Detect which cell encompasses the target text, then output its [X, Y] center coordinate. 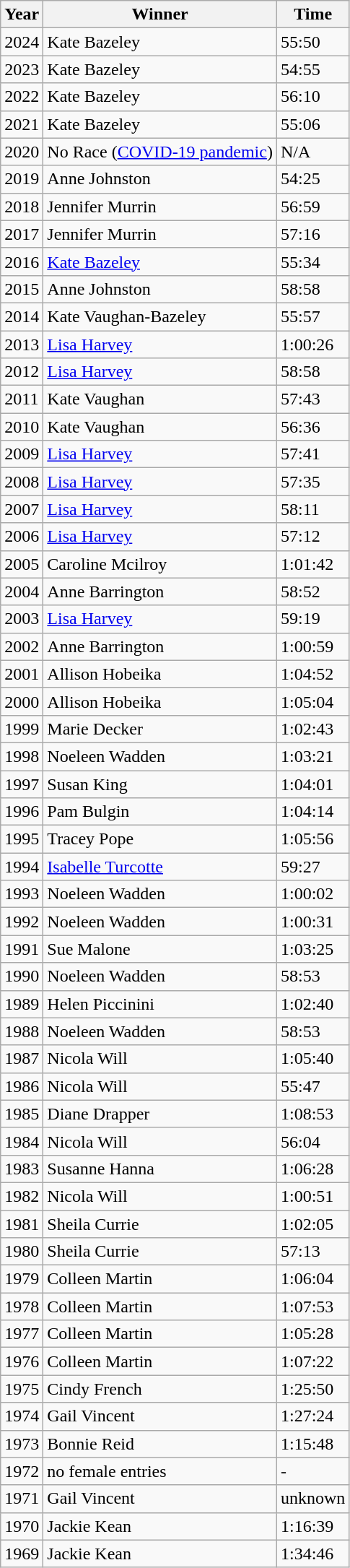
1:05:56 [312, 839]
1977 [22, 1334]
59:27 [312, 867]
1:08:53 [312, 1114]
1972 [22, 1471]
1998 [22, 756]
2010 [22, 427]
1974 [22, 1416]
55:06 [312, 124]
54:25 [312, 179]
2022 [22, 97]
54:55 [312, 69]
Tracey Pope [160, 839]
Diane Drapper [160, 1114]
2001 [22, 674]
1:05:28 [312, 1334]
1:06:04 [312, 1279]
1989 [22, 1004]
1997 [22, 784]
55:34 [312, 261]
1978 [22, 1307]
1988 [22, 1031]
55:47 [312, 1086]
1993 [22, 894]
1:34:46 [312, 1554]
55:57 [312, 316]
1:02:40 [312, 1004]
1976 [22, 1361]
1:05:04 [312, 701]
1:07:22 [312, 1361]
1:02:05 [312, 1224]
57:12 [312, 537]
2004 [22, 592]
Caroline Mcilroy [160, 564]
Susanne Hanna [160, 1169]
2019 [22, 179]
Isabelle Turcotte [160, 867]
2015 [22, 289]
2007 [22, 509]
1:06:28 [312, 1169]
1971 [22, 1499]
2012 [22, 372]
56:36 [312, 427]
1984 [22, 1141]
2005 [22, 564]
1970 [22, 1526]
2009 [22, 454]
1979 [22, 1279]
1:03:21 [312, 756]
57:43 [312, 399]
Bonnie Reid [160, 1444]
57:13 [312, 1252]
2006 [22, 537]
1:15:48 [312, 1444]
Helen Piccinini [160, 1004]
1985 [22, 1114]
1999 [22, 729]
1996 [22, 812]
Pam Bulgin [160, 812]
1987 [22, 1059]
1995 [22, 839]
1:05:40 [312, 1059]
1:02:43 [312, 729]
1:03:25 [312, 949]
59:19 [312, 619]
1:00:26 [312, 345]
N/A [312, 152]
Time [312, 14]
1:25:50 [312, 1389]
1982 [22, 1196]
1:00:59 [312, 646]
1983 [22, 1169]
55:50 [312, 42]
1:04:52 [312, 674]
1:16:39 [312, 1526]
1:04:01 [312, 784]
No Race (COVID-19 pandemic) [160, 152]
56:04 [312, 1141]
57:35 [312, 482]
2011 [22, 399]
1:04:14 [312, 812]
1991 [22, 949]
1975 [22, 1389]
1990 [22, 976]
2003 [22, 619]
1:00:31 [312, 922]
56:59 [312, 207]
1969 [22, 1554]
Cindy French [160, 1389]
no female entries [160, 1471]
1986 [22, 1086]
2016 [22, 261]
2000 [22, 701]
Marie Decker [160, 729]
Sue Malone [160, 949]
1:00:51 [312, 1196]
2018 [22, 207]
1981 [22, 1224]
1973 [22, 1444]
2024 [22, 42]
58:11 [312, 509]
1992 [22, 922]
2021 [22, 124]
2023 [22, 69]
Year [22, 14]
2013 [22, 345]
56:10 [312, 97]
57:16 [312, 234]
Winner [160, 14]
1:01:42 [312, 564]
Kate Vaughan-Bazeley [160, 316]
1980 [22, 1252]
2008 [22, 482]
1:00:02 [312, 894]
unknown [312, 1499]
2002 [22, 646]
58:52 [312, 592]
1994 [22, 867]
2020 [22, 152]
2014 [22, 316]
1:27:24 [312, 1416]
2017 [22, 234]
- [312, 1471]
57:41 [312, 454]
1:07:53 [312, 1307]
Susan King [160, 784]
